Search for the cell housing the specified text and yield its (x, y) center coordinate. 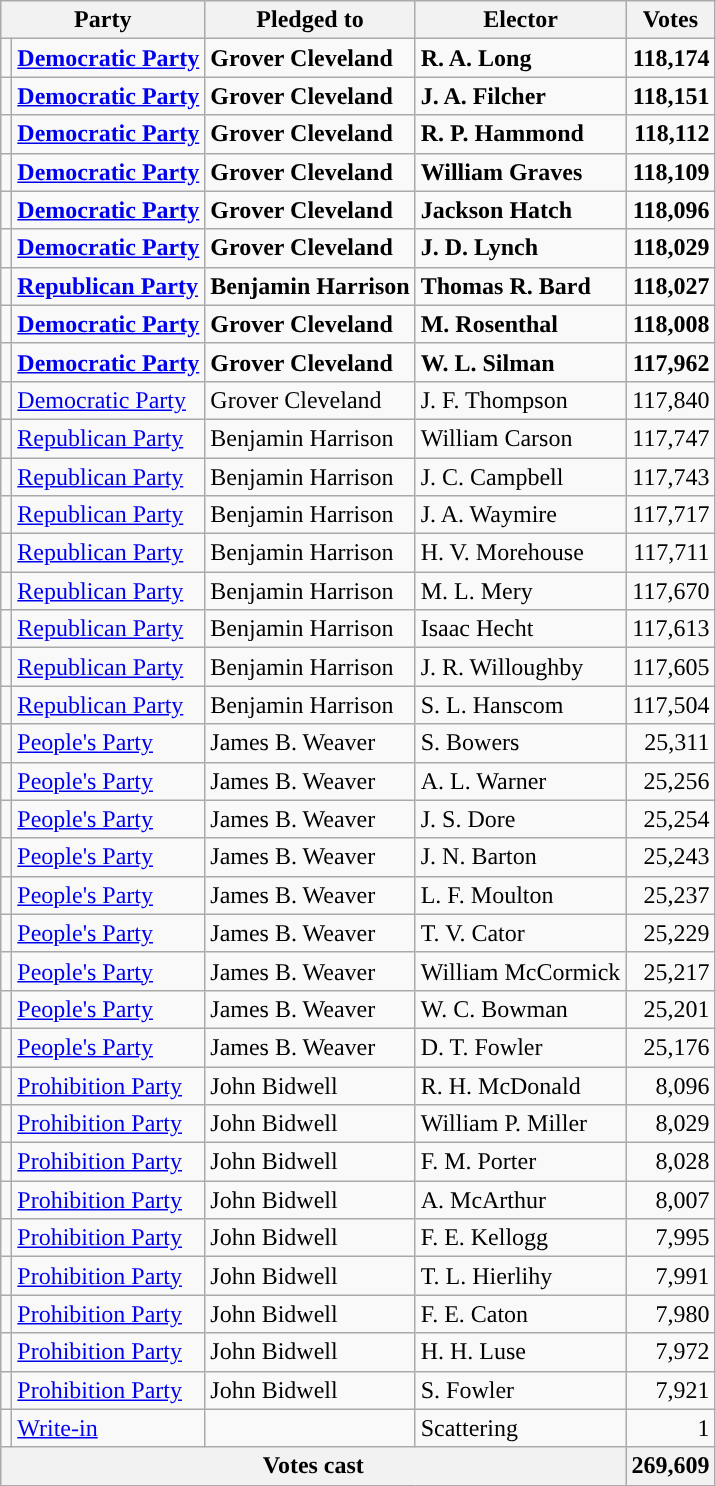
J. R. Willoughby (520, 667)
117,743 (670, 477)
117,747 (670, 438)
Pledged to (310, 20)
J. F. Thompson (520, 400)
118,029 (670, 248)
1 (670, 1428)
7,995 (670, 1238)
7,921 (670, 1390)
Elector (520, 20)
25,229 (670, 933)
8,028 (670, 1162)
117,605 (670, 667)
117,670 (670, 591)
117,962 (670, 362)
M. Rosenthal (520, 324)
William McCormick (520, 971)
118,109 (670, 172)
R. P. Hammond (520, 134)
J. C. Campbell (520, 477)
118,096 (670, 210)
25,217 (670, 971)
J. A. Filcher (520, 96)
S. Fowler (520, 1390)
S. Bowers (520, 743)
F. E. Caton (520, 1314)
7,972 (670, 1352)
118,174 (670, 58)
8,096 (670, 1085)
Party (103, 20)
J. A. Waymire (520, 515)
118,027 (670, 286)
H. V. Morehouse (520, 553)
H. H. Luse (520, 1352)
A. McArthur (520, 1200)
Jackson Hatch (520, 210)
Isaac Hecht (520, 629)
J. N. Barton (520, 857)
7,991 (670, 1276)
118,112 (670, 134)
J. S. Dore (520, 819)
R. H. McDonald (520, 1085)
25,237 (670, 895)
Votes cast (314, 1466)
J. D. Lynch (520, 248)
William Carson (520, 438)
W. L. Silman (520, 362)
8,029 (670, 1124)
25,256 (670, 781)
R. A. Long (520, 58)
L. F. Moulton (520, 895)
S. L. Hanscom (520, 705)
117,504 (670, 705)
F. M. Porter (520, 1162)
Thomas R. Bard (520, 286)
Scattering (520, 1428)
118,151 (670, 96)
7,980 (670, 1314)
T. L. Hierlihy (520, 1276)
M. L. Mery (520, 591)
8,007 (670, 1200)
T. V. Cator (520, 933)
117,613 (670, 629)
William Graves (520, 172)
A. L. Warner (520, 781)
25,311 (670, 743)
25,176 (670, 1047)
117,717 (670, 515)
W. C. Bowman (520, 1009)
25,243 (670, 857)
Votes (670, 20)
Write-in (108, 1428)
D. T. Fowler (520, 1047)
117,840 (670, 400)
William P. Miller (520, 1124)
25,201 (670, 1009)
25,254 (670, 819)
118,008 (670, 324)
269,609 (670, 1466)
F. E. Kellogg (520, 1238)
117,711 (670, 553)
